Capture the cell that displays the provided text and extract its [X, Y] central coordinate. 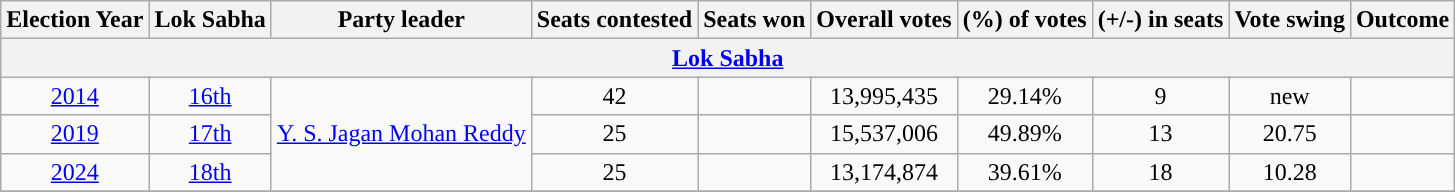
new [1290, 96]
(+/-) in seats [1160, 20]
Vote swing [1290, 20]
Party leader [401, 20]
15,537,006 [884, 134]
Seats won [754, 20]
Y. S. Jagan Mohan Reddy [401, 134]
2014 [75, 96]
10.28 [1290, 172]
17th [210, 134]
(%) of votes [1024, 20]
39.61% [1024, 172]
16th [210, 96]
13,995,435 [884, 96]
Election Year [75, 20]
13,174,874 [884, 172]
2019 [75, 134]
2024 [75, 172]
Overall votes [884, 20]
42 [614, 96]
9 [1160, 96]
18 [1160, 172]
Seats contested [614, 20]
18th [210, 172]
Outcome [1402, 20]
29.14% [1024, 96]
20.75 [1290, 134]
49.89% [1024, 134]
13 [1160, 134]
